Extract the (x, y) coordinate from the center of the cell holding the provided text.  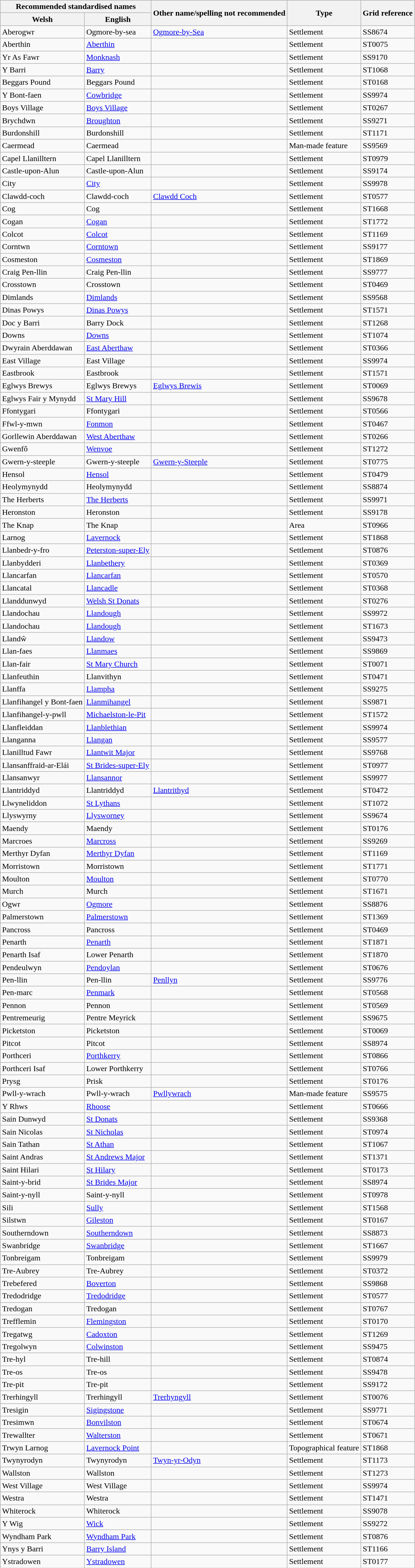
ST0075 (388, 45)
Saint-y-brid (42, 1182)
ST0775 (388, 462)
SS9170 (388, 57)
Twyn-yr-Odyn (219, 1460)
SS9473 (388, 639)
ST0674 (388, 1423)
ST0569 (388, 1005)
ST0978 (388, 1195)
ST0471 (388, 677)
Saint Andras (42, 1157)
ST1371 (388, 1157)
SS8876 (388, 904)
ST0974 (388, 1132)
SS9174 (388, 171)
SS8874 (388, 487)
ST0267 (388, 108)
ST1074 (388, 335)
Wick (118, 1523)
ST0368 (388, 588)
ST1667 (388, 1245)
ST0666 (388, 1106)
Ogmore (118, 904)
Wenvoe (118, 449)
ST0676 (388, 968)
ST0369 (388, 563)
Llanmaes (118, 651)
Sain Tathan (42, 1144)
ST0874 (388, 1359)
Y Barri (42, 70)
Area (324, 525)
Lavernock (118, 537)
SS9172 (388, 1385)
ST0266 (388, 436)
St Andrews Major (118, 1157)
Llandow (118, 639)
SS9776 (388, 980)
Cowbridge (118, 95)
Saint Hilari (42, 1169)
Pendoylan (118, 968)
SS9871 (388, 702)
Llanilltud Fawr (42, 752)
ST1273 (388, 1473)
ST1673 (388, 626)
Ogwr (42, 904)
Llwyneliddon (42, 803)
Llantrithyd (219, 790)
Lower Penarth (118, 955)
SS9271 (388, 120)
ST0770 (388, 879)
ST1272 (388, 449)
Pentre Meyrick (118, 1018)
St Nicholas (118, 1132)
Llanblethian (118, 727)
SS9177 (388, 247)
Llanfleiddan (42, 727)
ST1870 (388, 955)
Trerhyngyll (219, 1397)
Llanddunwyd (42, 601)
SS9577 (388, 740)
Llanganna (42, 740)
ST0671 (388, 1435)
ST1471 (388, 1498)
Llampha (118, 689)
ST0472 (388, 790)
Sigingstone (118, 1410)
SS9868 (388, 1283)
Llansannor (118, 778)
Boverton (118, 1283)
Broughton (118, 120)
ST1869 (388, 259)
Y Rhws (42, 1106)
Llansanwyr (42, 778)
Bonvilston (118, 1423)
Welsh (42, 19)
Tre-hyl (42, 1359)
Gileston (118, 1220)
Sain Nicolas (42, 1132)
Michaelston-le-Pit (118, 714)
Llanbedr-y-fro (42, 550)
Llanfeuthin (42, 677)
ST0866 (388, 1056)
Ffwl-y-mwn (42, 424)
Penmark (118, 993)
Type (324, 13)
ST0173 (388, 1169)
Gorllewin Aberddawan (42, 436)
SS9979 (388, 1258)
Llangan (118, 740)
Y Bont-faen (42, 95)
Llandŵ (42, 639)
St Athan (118, 1144)
SS8674 (388, 32)
SS9475 (388, 1346)
St Mary Church (118, 664)
SS9768 (388, 752)
ST0467 (388, 424)
ST1668 (388, 209)
SS9368 (388, 1119)
Trwyn Larnog (42, 1448)
Barry Island (118, 1549)
ST1166 (388, 1549)
Corntown (118, 247)
SS9674 (388, 816)
Llysworney (118, 816)
Sain Dunwyd (42, 1119)
Lavernock Point (118, 1448)
SS9575 (388, 1094)
Recommended standardised names (76, 7)
SS9675 (388, 1018)
ST1871 (388, 942)
ST1171 (388, 133)
Tresimwn (42, 1423)
St Donats (118, 1119)
Tregolwyn (42, 1346)
Tregatwg (42, 1334)
Llantwit Major (118, 752)
SS9178 (388, 512)
Tresigin (42, 1410)
SS9568 (388, 297)
ST1771 (388, 866)
ST0767 (388, 1309)
Grid reference (388, 13)
Lower Porthkerry (118, 1068)
Corntwn (42, 247)
Ynys y Barri (42, 1549)
Pendeulwyn (42, 968)
ST0071 (388, 664)
Welsh St Donats (118, 601)
ST1269 (388, 1334)
Barry (118, 70)
ST0168 (388, 82)
Porthceri (42, 1056)
ST0568 (388, 993)
ST0076 (388, 1397)
SS9678 (388, 399)
ST0366 (388, 348)
St Lythans (118, 803)
Llanmihangel (118, 702)
Llancadle (118, 588)
SS9078 (388, 1511)
Pentremeurig (42, 1018)
East Aberthaw (118, 348)
Llanbethery (118, 563)
Penllyn (219, 980)
Y Wig (42, 1523)
Pwllywrach (219, 1094)
Tre-hill (118, 1359)
Larnog (42, 537)
Dwyrain Aberddawan (42, 348)
Llan-fair (42, 664)
Aberogwr (42, 32)
ST0966 (388, 525)
St Brides Major (118, 1182)
ST1068 (388, 70)
Rhoose (118, 1106)
SS9269 (388, 841)
Llyswyrny (42, 816)
SS9869 (388, 651)
Fonmon (118, 424)
ST1568 (388, 1208)
Porthkerry (118, 1056)
Walterston (118, 1435)
ST1772 (388, 222)
ST0276 (388, 601)
SS9569 (388, 145)
Sully (118, 1208)
Marcroes (42, 841)
SS9478 (388, 1372)
ST1072 (388, 803)
Llanvithyn (118, 677)
ST1572 (388, 714)
Barry Dock (118, 323)
ST0167 (388, 1220)
Colwinston (118, 1346)
Trebefered (42, 1283)
Peterston-super-Ely (118, 550)
Ogmore-by-Sea (219, 32)
Penarth Isaf (42, 955)
Trewallter (42, 1435)
Silstwn (42, 1220)
English (118, 19)
Topographical feature (324, 1448)
SS9777 (388, 272)
ST0566 (388, 411)
ST0170 (388, 1321)
SS9275 (388, 689)
Flemingston (118, 1321)
ST1369 (388, 917)
Doc y Barri (42, 323)
ST1067 (388, 1144)
Prysg (42, 1081)
ST0570 (388, 576)
Trefflemin (42, 1321)
Llanffa (42, 689)
SS9977 (388, 778)
ST0372 (388, 1271)
Porthceri Isaf (42, 1068)
SS9972 (388, 613)
ST1173 (388, 1460)
Llanfihangel y Bont-faen (42, 702)
ST1268 (388, 323)
Pen-marc (42, 993)
Eglwys Fair y Mynydd (42, 399)
SS8873 (388, 1233)
ST0766 (388, 1068)
St Hilary (118, 1169)
Prisk (118, 1081)
Marcross (118, 841)
ST0977 (388, 765)
St Mary Hill (118, 399)
St Brides-super-Ely (118, 765)
Clawdd Coch (219, 196)
Sili (42, 1208)
Monknash (118, 57)
ST0979 (388, 158)
Llansanffraid-ar-Elái (42, 765)
SS9272 (388, 1523)
Llanfihangel-y-pwll (42, 714)
ST1671 (388, 891)
Brychdwn (42, 120)
SS9978 (388, 184)
Eglwys Brewis (219, 386)
Llan-faes (42, 651)
ST0177 (388, 1561)
Cadoxton (118, 1334)
Gwenfô (42, 449)
SS9971 (388, 500)
Llancatal (42, 588)
Other name/spelling not recommended (219, 13)
ST0479 (388, 474)
West Aberthaw (118, 436)
Gwern-y-Steeple (219, 462)
Yr As Fawr (42, 57)
Ogmore-by-sea (118, 32)
Llanbydderi (42, 563)
SS9771 (388, 1410)
